For the text-containing cell, return its midpoint in [X, Y] coordinate format. 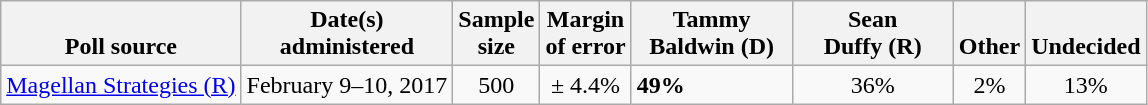
500 [496, 85]
Samplesize [496, 34]
Marginof error [586, 34]
February 9–10, 2017 [347, 85]
SeanDuffy (R) [872, 34]
Poll source [121, 34]
Date(s)administered [347, 34]
49% [712, 85]
Other [989, 34]
± 4.4% [586, 85]
Undecided [1086, 34]
2% [989, 85]
TammyBaldwin (D) [712, 34]
13% [1086, 85]
36% [872, 85]
Magellan Strategies (R) [121, 85]
